Scan for the cell matching the given text and deliver its (X, Y) coordinate at center. 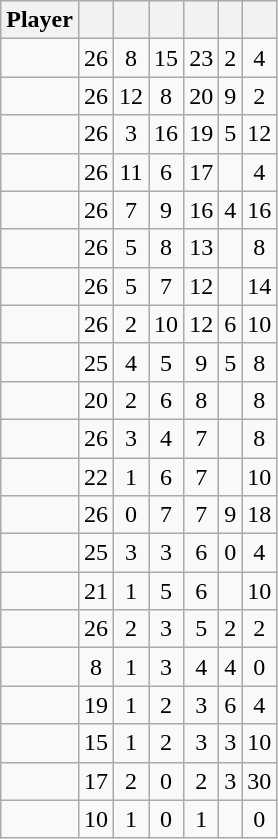
11 (132, 172)
22 (96, 477)
30 (260, 781)
23 (202, 58)
Player (40, 20)
21 (96, 591)
14 (260, 286)
13 (202, 248)
18 (260, 515)
